Search for the cell housing the specified text and yield its [X, Y] center coordinate. 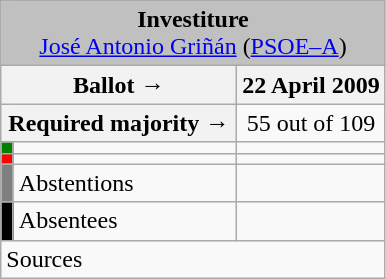
InvestitureJosé Antonio Griñán (PSOE–A) [193, 34]
22 April 2009 [311, 85]
Sources [193, 259]
55 out of 109 [311, 123]
Absentees [125, 221]
Required majority → [119, 123]
Abstentions [125, 183]
Ballot → [119, 85]
